Find where the given text appears and provide that cell's center as [x, y] coordinate. 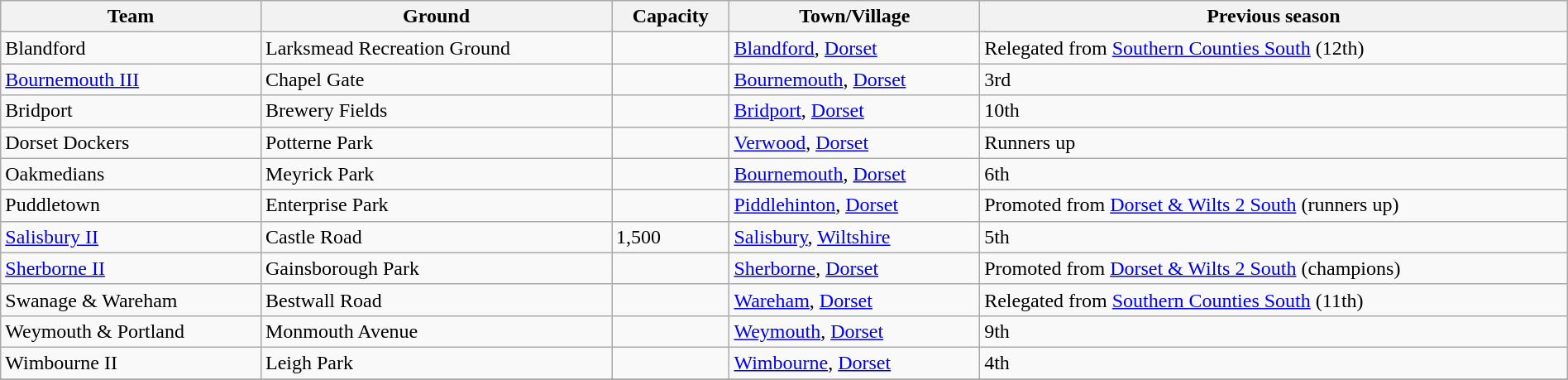
Dorset Dockers [131, 142]
Promoted from Dorset & Wilts 2 South (runners up) [1274, 205]
Blandford, Dorset [855, 48]
Bridport, Dorset [855, 111]
3rd [1274, 79]
Chapel Gate [436, 79]
Sherborne, Dorset [855, 268]
Swanage & Wareham [131, 300]
Gainsborough Park [436, 268]
Castle Road [436, 237]
Salisbury II [131, 237]
Puddletown [131, 205]
Wimbourne, Dorset [855, 363]
Piddlehinton, Dorset [855, 205]
Ground [436, 17]
Oakmedians [131, 174]
9th [1274, 331]
Weymouth & Portland [131, 331]
Team [131, 17]
Wareham, Dorset [855, 300]
Capacity [671, 17]
6th [1274, 174]
Promoted from Dorset & Wilts 2 South (champions) [1274, 268]
Weymouth, Dorset [855, 331]
Bridport [131, 111]
Leigh Park [436, 363]
Previous season [1274, 17]
Sherborne II [131, 268]
Bestwall Road [436, 300]
1,500 [671, 237]
Brewery Fields [436, 111]
Relegated from Southern Counties South (11th) [1274, 300]
Town/Village [855, 17]
Bournemouth III [131, 79]
10th [1274, 111]
4th [1274, 363]
Runners up [1274, 142]
Blandford [131, 48]
Wimbourne II [131, 363]
Larksmead Recreation Ground [436, 48]
5th [1274, 237]
Relegated from Southern Counties South (12th) [1274, 48]
Monmouth Avenue [436, 331]
Salisbury, Wiltshire [855, 237]
Enterprise Park [436, 205]
Meyrick Park [436, 174]
Potterne Park [436, 142]
Verwood, Dorset [855, 142]
